Output the (X, Y) coordinate of the center of the cell containing the given text.  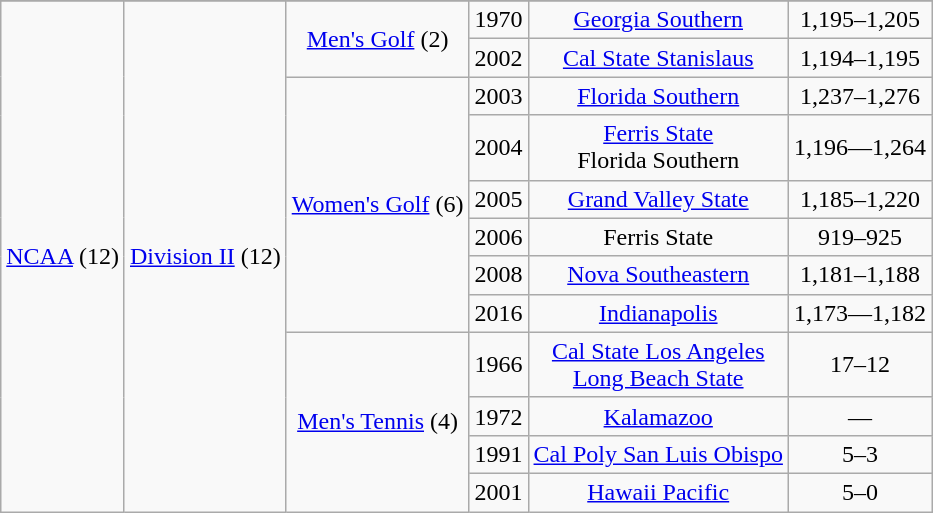
1970 (498, 20)
1,194–1,195 (860, 58)
1,195–1,205 (860, 20)
Grand Valley State (658, 199)
NCAA (12) (63, 256)
— (860, 416)
Georgia Southern (658, 20)
17–12 (860, 364)
Cal Poly San Luis Obispo (658, 454)
2002 (498, 58)
1991 (498, 454)
Indianapolis (658, 313)
Ferris State (658, 237)
2016 (498, 313)
1,173—1,182 (860, 313)
Men's Tennis (4) (378, 422)
1,237–1,276 (860, 96)
1972 (498, 416)
1966 (498, 364)
Cal State Los AngelesLong Beach State (658, 364)
2004 (498, 148)
Women's Golf (6) (378, 204)
2008 (498, 275)
Kalamazoo (658, 416)
1,181–1,188 (860, 275)
919–925 (860, 237)
Nova Southeastern (658, 275)
2003 (498, 96)
2005 (498, 199)
Men's Golf (2) (378, 39)
Florida Southern (658, 96)
2001 (498, 492)
Division II (12) (205, 256)
2006 (498, 237)
1,185–1,220 (860, 199)
Cal State Stanislaus (658, 58)
5–3 (860, 454)
Hawaii Pacific (658, 492)
5–0 (860, 492)
1,196—1,264 (860, 148)
Ferris StateFlorida Southern (658, 148)
